Return the [x, y] coordinate for the center point of the cell that contains the specified text.  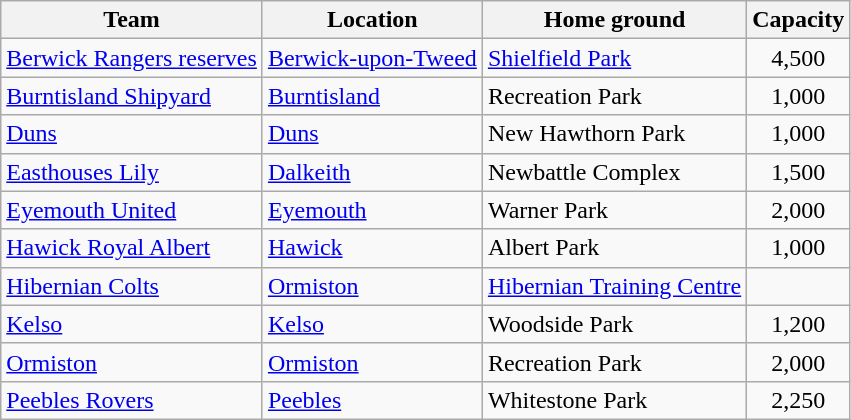
Warner Park [614, 210]
Woodside Park [614, 324]
Team [132, 20]
Burntisland [372, 96]
Hawick [372, 248]
New Hawthorn Park [614, 134]
Whitestone Park [614, 400]
Capacity [798, 20]
1,500 [798, 172]
2,250 [798, 400]
Hibernian Colts [132, 286]
Eyemouth [372, 210]
Peebles [372, 400]
Eyemouth United [132, 210]
Albert Park [614, 248]
Peebles Rovers [132, 400]
1,200 [798, 324]
4,500 [798, 58]
Berwick Rangers reserves [132, 58]
Shielfield Park [614, 58]
Newbattle Complex [614, 172]
Home ground [614, 20]
Dalkeith [372, 172]
Easthouses Lily [132, 172]
Location [372, 20]
Berwick-upon-Tweed [372, 58]
Hibernian Training Centre [614, 286]
Hawick Royal Albert [132, 248]
Burntisland Shipyard [132, 96]
